Scan for the cell matching the given text and deliver its [x, y] coordinate at center. 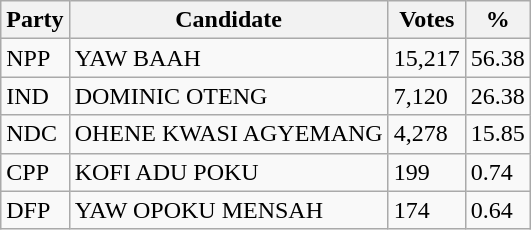
Party [35, 20]
% [498, 20]
26.38 [498, 96]
DOMINIC OTENG [228, 96]
0.74 [498, 172]
NPP [35, 58]
CPP [35, 172]
YAW OPOKU MENSAH [228, 210]
199 [426, 172]
15,217 [426, 58]
0.64 [498, 210]
15.85 [498, 134]
Votes [426, 20]
IND [35, 96]
NDC [35, 134]
7,120 [426, 96]
56.38 [498, 58]
KOFI ADU POKU [228, 172]
4,278 [426, 134]
OHENE KWASI AGYEMANG [228, 134]
174 [426, 210]
DFP [35, 210]
Candidate [228, 20]
YAW BAAH [228, 58]
